From the cell containing the given text, extract its center point as [X, Y] coordinate. 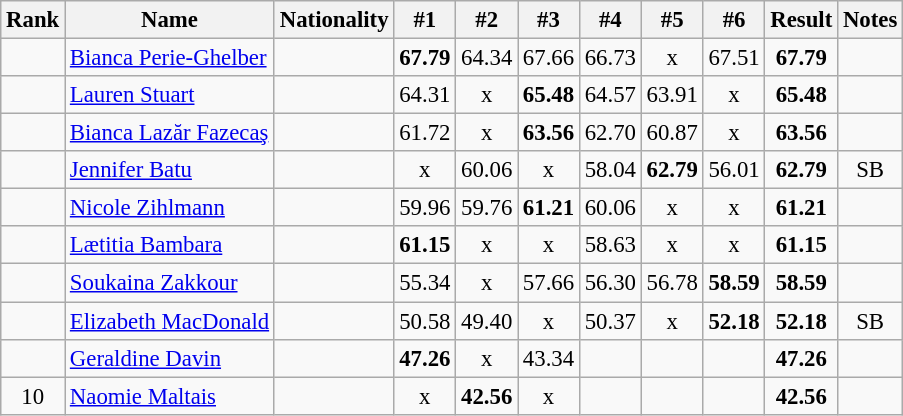
64.31 [425, 95]
#3 [549, 20]
Bianca Perie-Ghelber [170, 58]
Result [802, 20]
55.34 [425, 283]
Notes [870, 20]
56.78 [672, 283]
Soukaina Zakkour [170, 283]
#5 [672, 20]
#4 [610, 20]
Nicole Zihlmann [170, 208]
59.76 [487, 208]
58.04 [610, 170]
58.63 [610, 245]
66.73 [610, 58]
62.70 [610, 133]
Bianca Lazăr Fazecaş [170, 133]
64.34 [487, 58]
Rank [33, 20]
#2 [487, 20]
50.37 [610, 321]
#6 [734, 20]
Elizabeth MacDonald [170, 321]
56.01 [734, 170]
61.72 [425, 133]
64.57 [610, 95]
Geraldine Davin [170, 358]
43.34 [549, 358]
59.96 [425, 208]
Lauren Stuart [170, 95]
Lætitia Bambara [170, 245]
63.91 [672, 95]
67.51 [734, 58]
49.40 [487, 321]
Nationality [334, 20]
56.30 [610, 283]
Name [170, 20]
67.66 [549, 58]
50.58 [425, 321]
Naomie Maltais [170, 396]
57.66 [549, 283]
Jennifer Batu [170, 170]
#1 [425, 20]
60.87 [672, 133]
10 [33, 396]
